Detect which cell encompasses the target text, then output its [x, y] center coordinate. 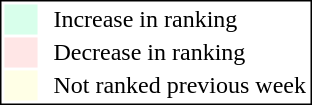
Decrease in ranking [180, 53]
Not ranked previous week [180, 85]
Increase in ranking [180, 19]
